Return the [X, Y] coordinate for the center point of the cell that contains the specified text.  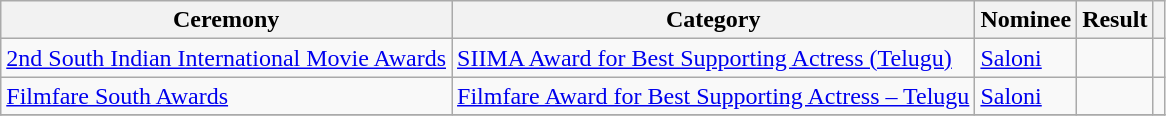
Filmfare South Awards [226, 96]
2nd South Indian International Movie Awards [226, 58]
Ceremony [226, 20]
Filmfare Award for Best Supporting Actress – Telugu [714, 96]
Nominee [1026, 20]
Result [1115, 20]
Category [714, 20]
SIIMA Award for Best Supporting Actress (Telugu) [714, 58]
